Detect which cell encompasses the target text, then output its [X, Y] center coordinate. 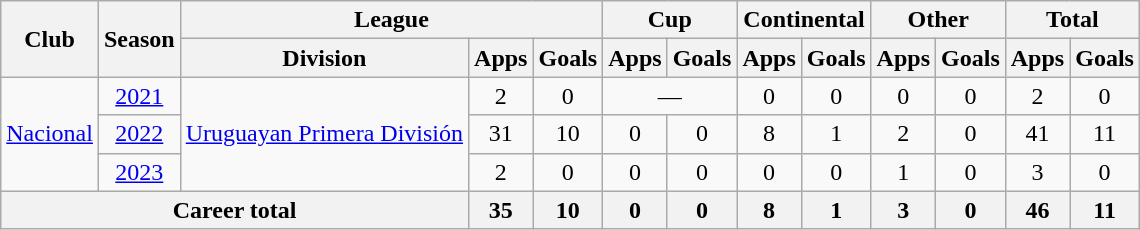
41 [1037, 134]
Uruguayan Primera División [324, 134]
35 [501, 210]
League [392, 20]
Cup [670, 20]
2023 [139, 172]
Season [139, 39]
Career total [235, 210]
2021 [139, 96]
Nacional [50, 134]
Division [324, 58]
46 [1037, 210]
Club [50, 39]
2022 [139, 134]
— [670, 96]
Total [1072, 20]
Other [938, 20]
Continental [804, 20]
31 [501, 134]
